Extract the (X, Y) coordinate from the center of the cell holding the provided text.  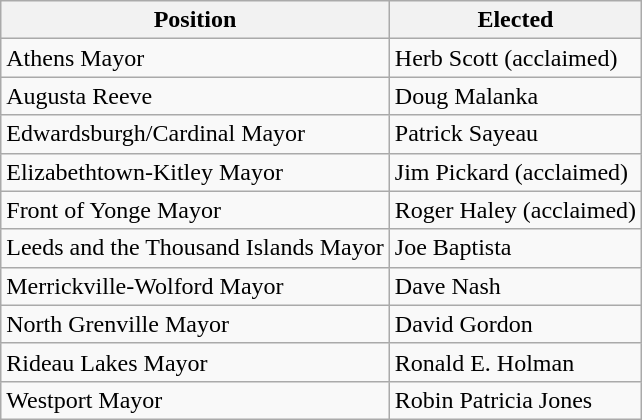
David Gordon (515, 324)
Herb Scott (acclaimed) (515, 58)
Dave Nash (515, 286)
Ronald E. Holman (515, 362)
Rideau Lakes Mayor (196, 362)
Elizabethtown-Kitley Mayor (196, 172)
Joe Baptista (515, 248)
Jim Pickard (acclaimed) (515, 172)
Position (196, 20)
Edwardsburgh/Cardinal Mayor (196, 134)
Elected (515, 20)
Westport Mayor (196, 400)
Roger Haley (acclaimed) (515, 210)
Merrickville-Wolford Mayor (196, 286)
Leeds and the Thousand Islands Mayor (196, 248)
Doug Malanka (515, 96)
Athens Mayor (196, 58)
Robin Patricia Jones (515, 400)
Augusta Reeve (196, 96)
North Grenville Mayor (196, 324)
Patrick Sayeau (515, 134)
Front of Yonge Mayor (196, 210)
